Provide the (X, Y) coordinate of the cell's center where the given text is located.  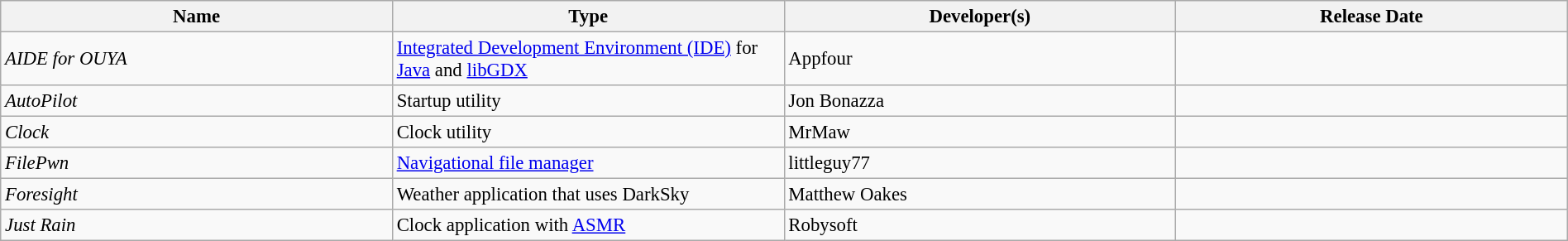
AIDE for OUYA (197, 60)
Foresight (197, 195)
Name (197, 17)
Release Date (1372, 17)
Clock utility (588, 133)
Navigational file manager (588, 163)
Weather application that uses DarkSky (588, 195)
FilePwn (197, 163)
Jon Bonazza (980, 101)
littleguy77 (980, 163)
AutoPilot (197, 101)
Appfour (980, 60)
Integrated Development Environment (IDE) for Java and libGDX (588, 60)
Matthew Oakes (980, 195)
Developer(s) (980, 17)
MrMaw (980, 133)
Startup utility (588, 101)
Type (588, 17)
Clock (197, 133)
